Locate the cell with the specified text and output its [X, Y] center coordinate. 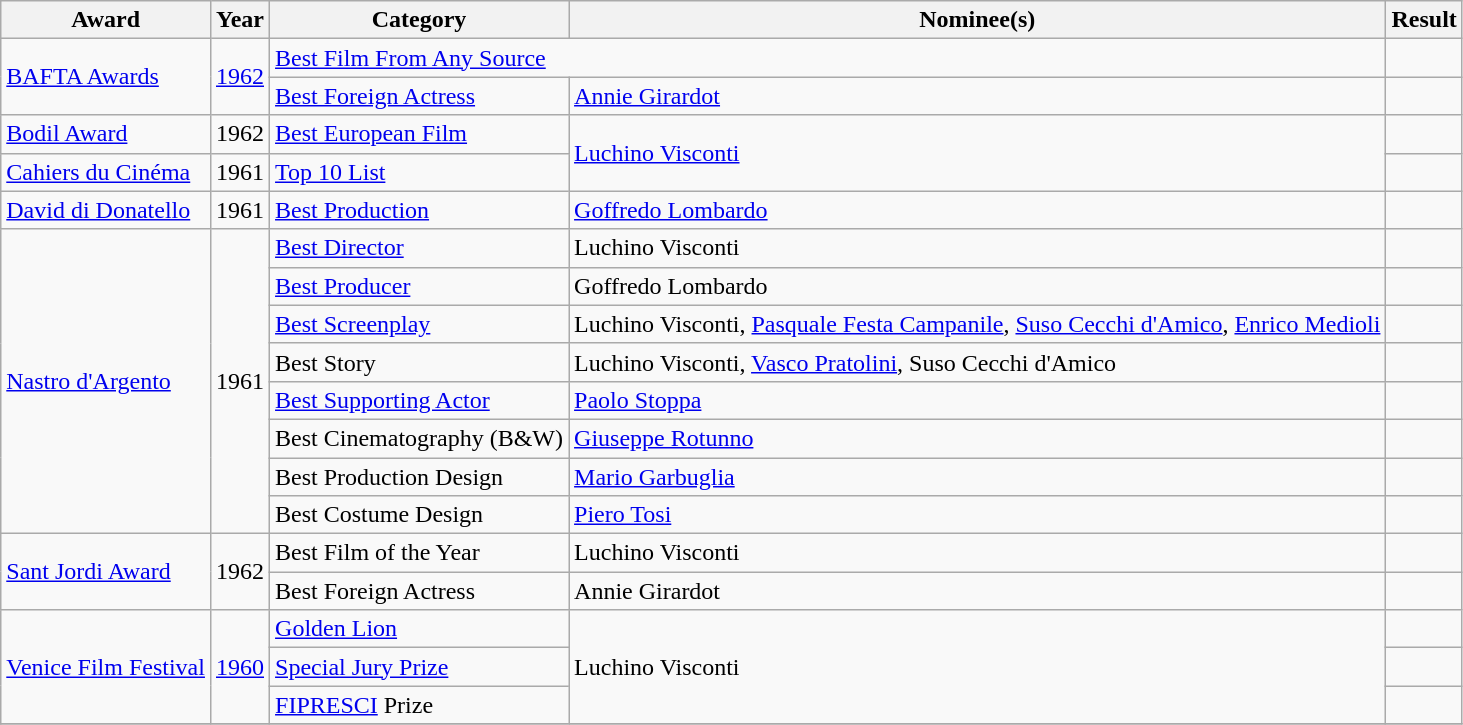
1960 [240, 667]
Bodil Award [106, 134]
Mario Garbuglia [978, 477]
Sant Jordi Award [106, 572]
Nastro d'Argento [106, 381]
Special Jury Prize [420, 667]
David di Donatello [106, 210]
BAFTA Awards [106, 77]
Award [106, 20]
Luchino Visconti, Vasco Pratolini, Suso Cecchi d'Amico [978, 362]
Category [420, 20]
Best Film of the Year [420, 553]
Luchino Visconti, Pasquale Festa Campanile, Suso Cecchi d'Amico, Enrico Medioli [978, 324]
Best Production [420, 210]
Cahiers du Cinéma [106, 172]
Top 10 List [420, 172]
Giuseppe Rotunno [978, 438]
Best Supporting Actor [420, 400]
Best Production Design [420, 477]
Piero Tosi [978, 515]
Nominee(s) [978, 20]
Paolo Stoppa [978, 400]
Best Story [420, 362]
Best Cinematography (B&W) [420, 438]
Best Film From Any Source [828, 58]
Result [1424, 20]
FIPRESCI Prize [420, 705]
Year [240, 20]
Best Screenplay [420, 324]
Venice Film Festival [106, 667]
Best Producer [420, 286]
Best Director [420, 248]
Best European Film [420, 134]
Golden Lion [420, 629]
Best Costume Design [420, 515]
